Find where the given text appears and provide that cell's center as [X, Y] coordinate. 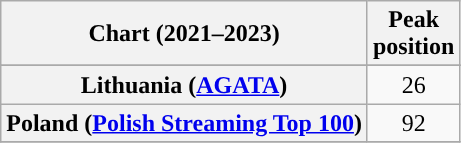
Chart (2021–2023) [184, 34]
Peakposition [413, 34]
Poland (Polish Streaming Top 100) [184, 123]
Lithuania (AGATA) [184, 85]
92 [413, 123]
26 [413, 85]
